Search for the cell housing the specified text and yield its [x, y] center coordinate. 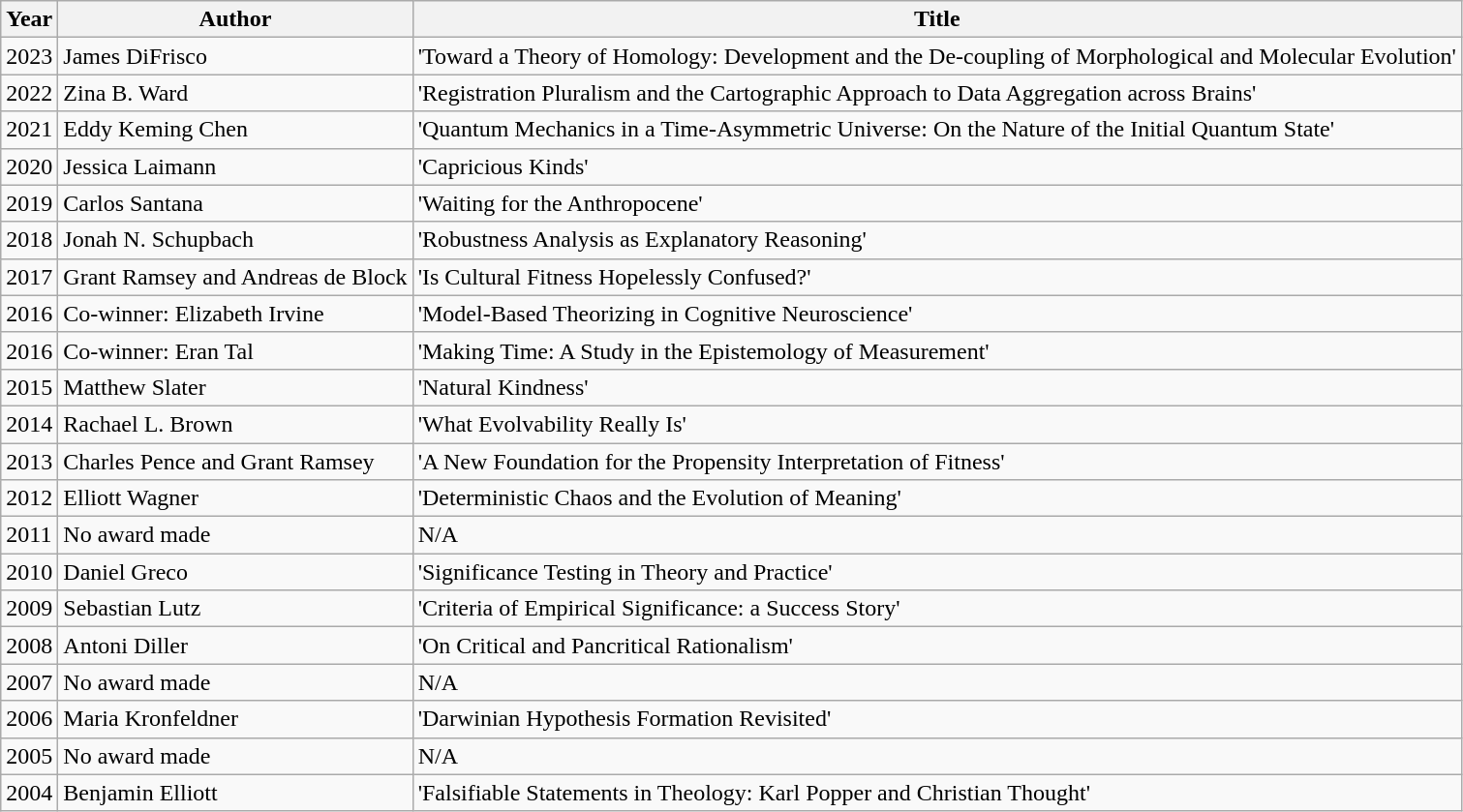
'Darwinian Hypothesis Formation Revisited' [937, 719]
Matthew Slater [235, 387]
Title [937, 19]
'Deterministic Chaos and the Evolution of Meaning' [937, 498]
James DiFrisco [235, 56]
2011 [29, 535]
2015 [29, 387]
2006 [29, 719]
Carlos Santana [235, 203]
Co-winner: Elizabeth Irvine [235, 314]
Rachael L. Brown [235, 424]
2010 [29, 572]
'Toward a Theory of Homology: Development and the De-coupling of Morphological and Molecular Evolution' [937, 56]
Daniel Greco [235, 572]
2013 [29, 462]
'Capricious Kinds' [937, 166]
2005 [29, 756]
'What Evolvability Really Is' [937, 424]
2018 [29, 240]
'Registration Pluralism and the Cartographic Approach to Data Aggregation across Brains' [937, 93]
'Waiting for the Anthropocene' [937, 203]
Zina B. Ward [235, 93]
Jonah N. Schupbach [235, 240]
Maria Kronfeldner [235, 719]
2022 [29, 93]
Elliott Wagner [235, 498]
'Quantum Mechanics in a Time-Asymmetric Universe: On the Nature of the Initial Quantum State' [937, 130]
2019 [29, 203]
2007 [29, 682]
Benjamin Elliott [235, 793]
2020 [29, 166]
Grant Ramsey and Andreas de Block [235, 277]
2017 [29, 277]
2004 [29, 793]
2014 [29, 424]
2009 [29, 609]
Co-winner: Eran Tal [235, 350]
'Making Time: A Study in the Epistemology of Measurement' [937, 350]
'Is Cultural Fitness Hopelessly Confused?' [937, 277]
Charles Pence and Grant Ramsey [235, 462]
2023 [29, 56]
'Robustness Analysis as Explanatory Reasoning' [937, 240]
2012 [29, 498]
'Significance Testing in Theory and Practice' [937, 572]
Antoni Diller [235, 646]
Sebastian Lutz [235, 609]
'Natural Kindness' [937, 387]
'Falsifiable Statements in Theology: Karl Popper and Christian Thought' [937, 793]
Author [235, 19]
2008 [29, 646]
'Model-Based Theorizing in Cognitive Neuroscience' [937, 314]
Eddy Keming Chen [235, 130]
2021 [29, 130]
'A New Foundation for the Propensity Interpretation of Fitness' [937, 462]
'Criteria of Empirical Significance: a Success Story' [937, 609]
Jessica Laimann [235, 166]
Year [29, 19]
'On Critical and Pancritical Rationalism' [937, 646]
